Find where the given text appears and provide that cell's center as (x, y) coordinate. 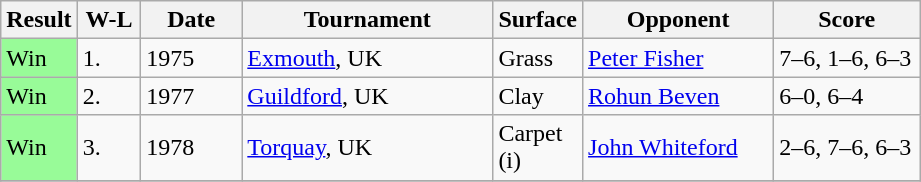
Grass (538, 58)
Torquay, UK (368, 148)
2–6, 7–6, 6–3 (847, 148)
John Whiteford (678, 148)
Opponent (678, 20)
Peter Fisher (678, 58)
W-L (109, 20)
Result (39, 20)
Date (192, 20)
1. (109, 58)
3. (109, 148)
Rohun Beven (678, 96)
Surface (538, 20)
Guildford, UK (368, 96)
Exmouth, UK (368, 58)
Carpet (i) (538, 148)
1977 (192, 96)
Score (847, 20)
7–6, 1–6, 6–3 (847, 58)
Tournament (368, 20)
Clay (538, 96)
1975 (192, 58)
1978 (192, 148)
2. (109, 96)
6–0, 6–4 (847, 96)
